Output the [X, Y] coordinate of the center of the cell containing the given text.  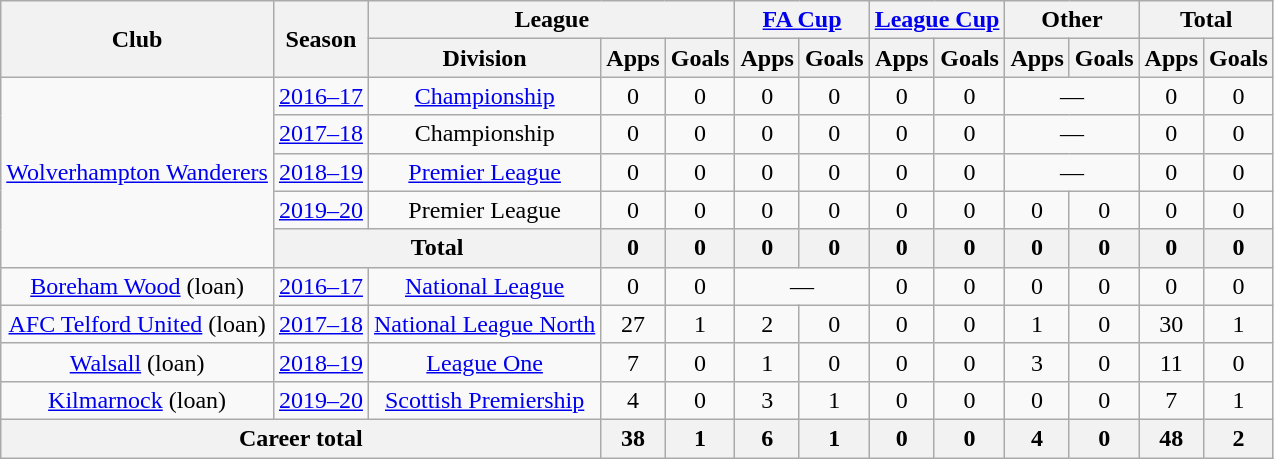
Scottish Premiership [484, 400]
30 [1171, 324]
Walsall (loan) [138, 362]
League One [484, 362]
Career total [301, 438]
Other [1072, 20]
Club [138, 39]
Wolverhampton Wanderers [138, 172]
48 [1171, 438]
Kilmarnock (loan) [138, 400]
FA Cup [802, 20]
38 [633, 438]
Boreham Wood (loan) [138, 286]
AFC Telford United (loan) [138, 324]
League Cup [937, 20]
Season [320, 39]
Division [484, 58]
National League [484, 286]
6 [767, 438]
National League North [484, 324]
11 [1171, 362]
27 [633, 324]
League [551, 20]
